From the cell containing the given text, extract its center point as (X, Y) coordinate. 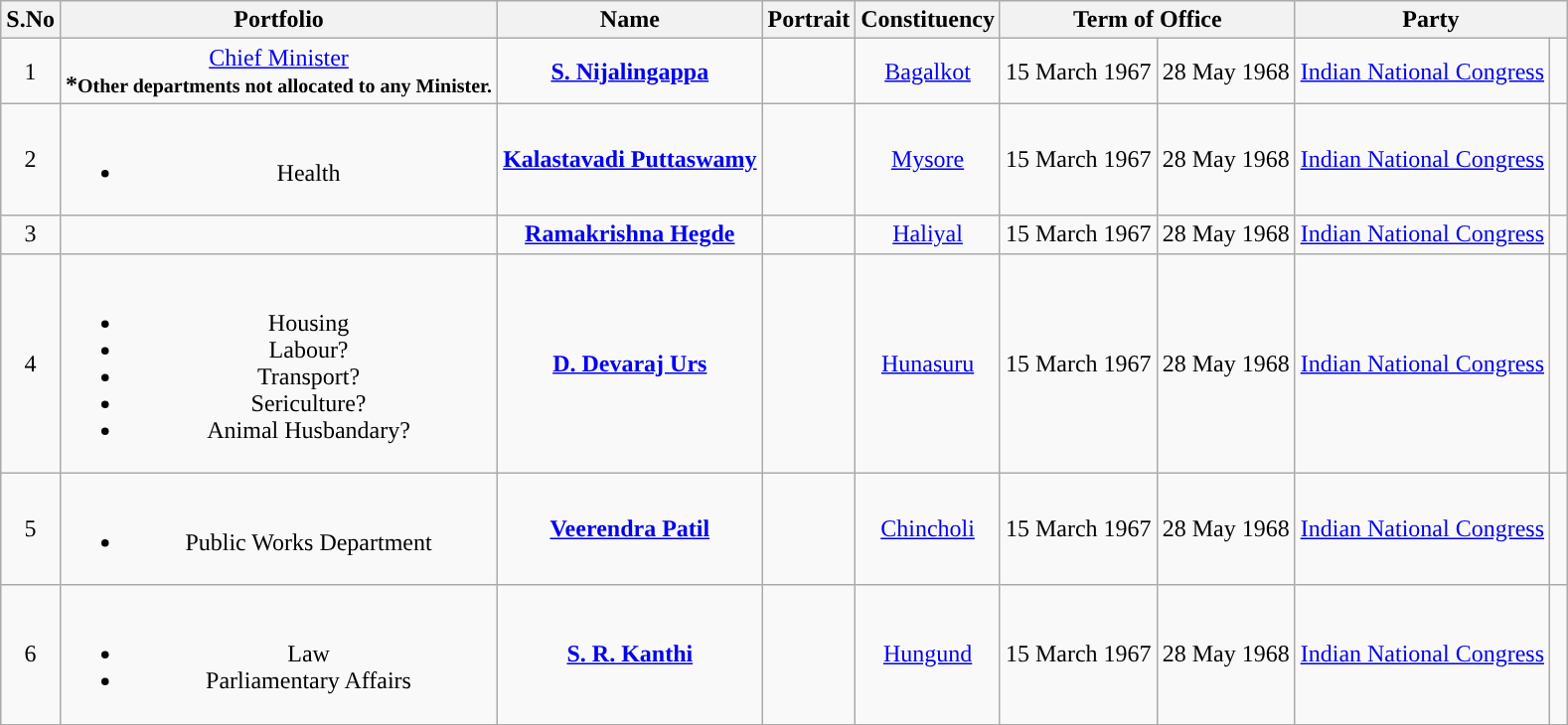
S.No (31, 20)
Constituency (928, 20)
S. R. Kanthi (630, 654)
Chincholi (928, 528)
3 (31, 234)
Kalastavadi Puttaswamy (630, 159)
Public Works Department (278, 528)
LawParliamentary Affairs (278, 654)
Name (630, 20)
6 (31, 654)
1 (31, 72)
5 (31, 528)
Party (1431, 20)
Haliyal (928, 234)
2 (31, 159)
Hungund (928, 654)
Veerendra Patil (630, 528)
Chief Minister*Other departments not allocated to any Minister. (278, 72)
4 (31, 363)
Portfolio (278, 20)
Health (278, 159)
HousingLabour?Transport?Sericulture?Animal Husbandary? (278, 363)
Ramakrishna Hegde (630, 234)
Portrait (809, 20)
Hunasuru (928, 363)
D. Devaraj Urs (630, 363)
S. Nijalingappa (630, 72)
Mysore (928, 159)
Term of Office (1147, 20)
Bagalkot (928, 72)
